Locate the cell with the specified text and output its [x, y] center coordinate. 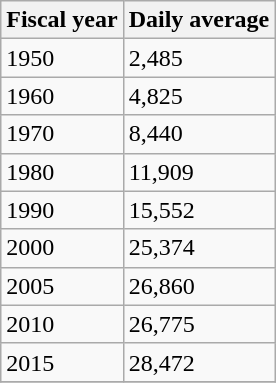
1970 [62, 134]
2000 [62, 248]
Daily average [199, 20]
Fiscal year [62, 20]
2,485 [199, 58]
26,860 [199, 286]
1950 [62, 58]
4,825 [199, 96]
26,775 [199, 324]
1960 [62, 96]
25,374 [199, 248]
2015 [62, 362]
1980 [62, 172]
2005 [62, 286]
2010 [62, 324]
15,552 [199, 210]
8,440 [199, 134]
28,472 [199, 362]
11,909 [199, 172]
1990 [62, 210]
